Return (x, y) of the center of cell containing provided text 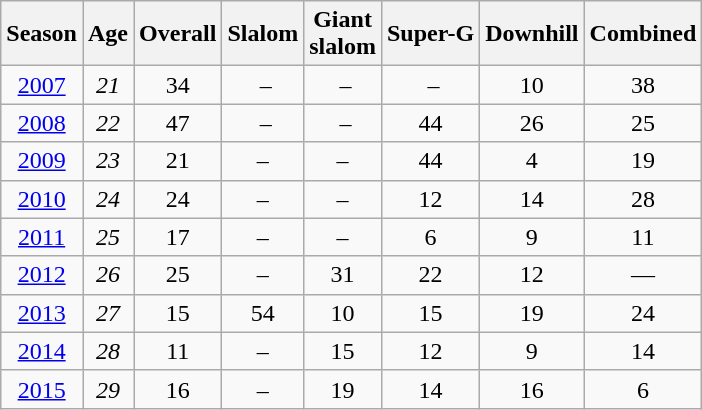
2014 (42, 351)
2010 (42, 199)
2008 (42, 123)
— (643, 275)
38 (643, 85)
2015 (42, 389)
2012 (42, 275)
54 (263, 313)
2009 (42, 161)
2013 (42, 313)
Downhill (532, 34)
31 (343, 275)
17 (178, 237)
47 (178, 123)
34 (178, 85)
2007 (42, 85)
Super-G (430, 34)
29 (108, 389)
27 (108, 313)
2011 (42, 237)
4 (532, 161)
Slalom (263, 34)
Giantslalom (343, 34)
Combined (643, 34)
23 (108, 161)
Age (108, 34)
Overall (178, 34)
Season (42, 34)
